Identify which cell holds the provided text, then report its [X, Y] central coordinate. 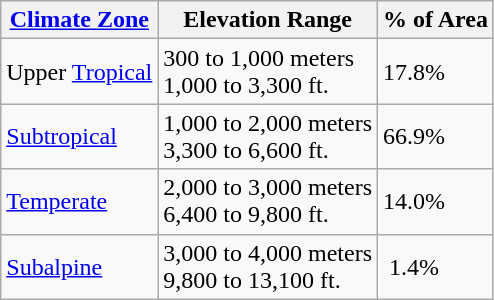
Upper Tropical [80, 72]
17.8% [436, 72]
Elevation Range [268, 20]
% of Area [436, 20]
14.0% [436, 202]
1.4% [436, 266]
Temperate [80, 202]
300 to 1,000 meters1,000 to 3,300 ft. [268, 72]
2,000 to 3,000 meters6,400 to 9,800 ft. [268, 202]
3,000 to 4,000 meters9,800 to 13,100 ft. [268, 266]
Subalpine [80, 266]
66.9% [436, 136]
Subtropical [80, 136]
1,000 to 2,000 meters3,300 to 6,600 ft. [268, 136]
Climate Zone [80, 20]
